Capture the cell that displays the provided text and extract its (x, y) central coordinate. 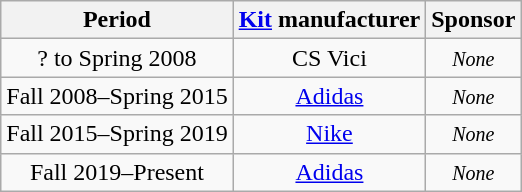
Sponsor (474, 20)
Fall 2008–Spring 2015 (117, 96)
Period (117, 20)
Fall 2019–Present (117, 172)
Fall 2015–Spring 2019 (117, 134)
? to Spring 2008 (117, 58)
Nike (330, 134)
CS Vici (330, 58)
Kit manufacturer (330, 20)
